Extract the [X, Y] coordinate from the center of the cell holding the provided text.  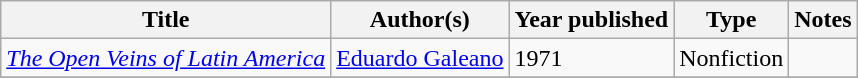
Author(s) [420, 20]
Eduardo Galeano [420, 58]
Title [166, 20]
Nonfiction [732, 58]
Notes [823, 20]
Year published [592, 20]
Type [732, 20]
1971 [592, 58]
The Open Veins of Latin America [166, 58]
